Identify which cell holds the provided text, then report its [X, Y] central coordinate. 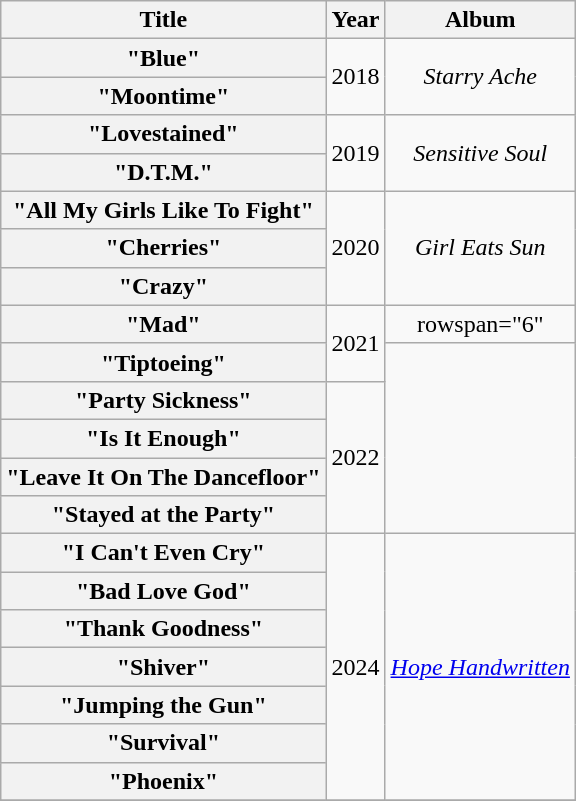
"Leave It On The Dancefloor" [164, 477]
"Blue" [164, 58]
"All My Girls Like To Fight" [164, 210]
"Bad Love God" [164, 591]
2018 [356, 77]
"Crazy" [164, 286]
Title [164, 20]
"Thank Goodness" [164, 629]
Album [480, 20]
"Is It Enough" [164, 438]
"Shiver" [164, 667]
"Tiptoeing" [164, 362]
"D.T.M." [164, 172]
Girl Eats Sun [480, 248]
2020 [356, 248]
2019 [356, 153]
Starry Ache [480, 77]
"Jumping the Gun" [164, 705]
Sensitive Soul [480, 153]
"Cherries" [164, 248]
"Moontime" [164, 96]
"Mad" [164, 324]
2022 [356, 457]
2021 [356, 343]
"Phoenix" [164, 781]
rowspan="6" [480, 324]
"Stayed at the Party" [164, 515]
"Lovestained" [164, 134]
"Survival" [164, 743]
Year [356, 20]
"I Can't Even Cry" [164, 553]
"Party Sickness" [164, 400]
Hope Handwritten [480, 667]
2024 [356, 667]
